Output the (x, y) coordinate of the center of the cell containing the given text.  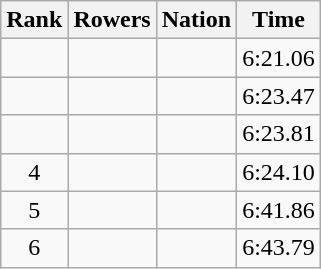
6 (34, 248)
6:23.47 (279, 96)
6:24.10 (279, 172)
Rowers (112, 20)
Time (279, 20)
4 (34, 172)
6:21.06 (279, 58)
Nation (196, 20)
Rank (34, 20)
6:23.81 (279, 134)
5 (34, 210)
6:43.79 (279, 248)
6:41.86 (279, 210)
